From the cell containing the given text, extract its center point as (X, Y) coordinate. 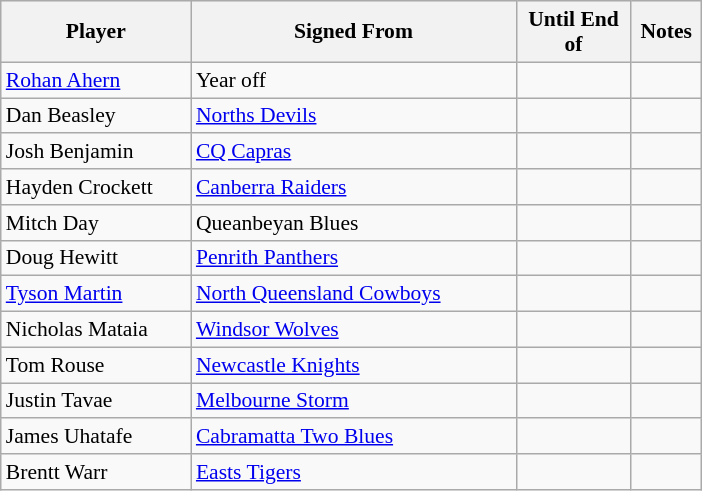
Notes (666, 32)
Easts Tigers (354, 472)
Norths Devils (354, 116)
Year off (354, 80)
Doug Hewitt (96, 258)
Until End of (574, 32)
Cabramatta Two Blues (354, 437)
Windsor Wolves (354, 330)
Newcastle Knights (354, 365)
Nicholas Mataia (96, 330)
Brentt Warr (96, 472)
Player (96, 32)
North Queensland Cowboys (354, 294)
Penrith Panthers (354, 258)
James Uhatafe (96, 437)
CQ Capras (354, 152)
Queanbeyan Blues (354, 223)
Canberra Raiders (354, 187)
Hayden Crockett (96, 187)
Signed From (354, 32)
Tom Rouse (96, 365)
Justin Tavae (96, 401)
Rohan Ahern (96, 80)
Josh Benjamin (96, 152)
Mitch Day (96, 223)
Tyson Martin (96, 294)
Melbourne Storm (354, 401)
Dan Beasley (96, 116)
